Detect which cell encompasses the target text, then output its [x, y] center coordinate. 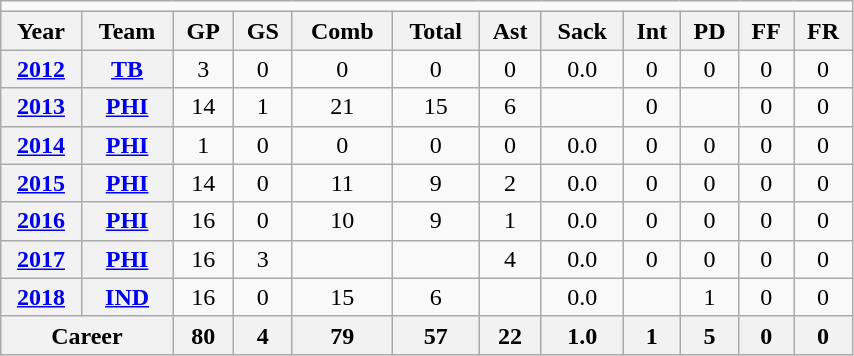
2017 [41, 259]
2 [510, 183]
11 [342, 183]
Ast [510, 31]
2013 [41, 107]
2012 [41, 69]
PD [710, 31]
5 [710, 335]
GP [203, 31]
Team [127, 31]
2015 [41, 183]
1.0 [582, 335]
Year [41, 31]
Sack [582, 31]
FR [824, 31]
GS [262, 31]
57 [435, 335]
2014 [41, 145]
Int [652, 31]
80 [203, 335]
22 [510, 335]
79 [342, 335]
Total [435, 31]
Career [87, 335]
21 [342, 107]
TB [127, 69]
FF [766, 31]
Comb [342, 31]
IND [127, 297]
2018 [41, 297]
2016 [41, 221]
10 [342, 221]
